Scan for the cell matching the given text and deliver its (X, Y) coordinate at center. 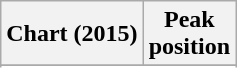
Peak position (189, 34)
Chart (2015) (72, 34)
